Detect which cell encompasses the target text, then output its [X, Y] center coordinate. 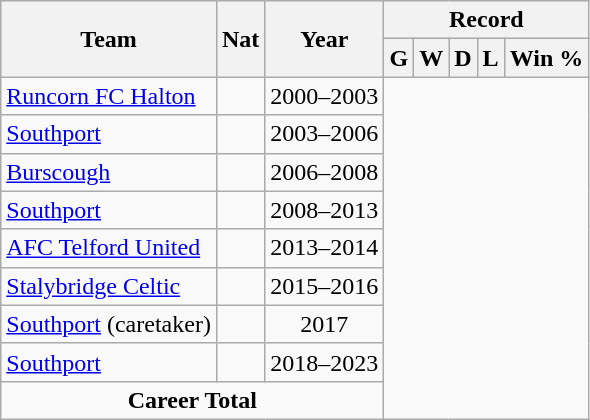
D [463, 58]
Southport (caretaker) [109, 324]
2013–2014 [324, 248]
Team [109, 39]
2017 [324, 324]
2018–2023 [324, 362]
Career Total [192, 400]
Stalybridge Celtic [109, 286]
Burscough [109, 172]
Runcorn FC Halton [109, 96]
2003–2006 [324, 134]
Win % [546, 58]
2006–2008 [324, 172]
Record [486, 20]
AFC Telford United [109, 248]
L [490, 58]
2015–2016 [324, 286]
G [399, 58]
Nat [240, 39]
Year [324, 39]
W [432, 58]
2008–2013 [324, 210]
2000–2003 [324, 96]
